Find where the given text appears and provide that cell's center as (x, y) coordinate. 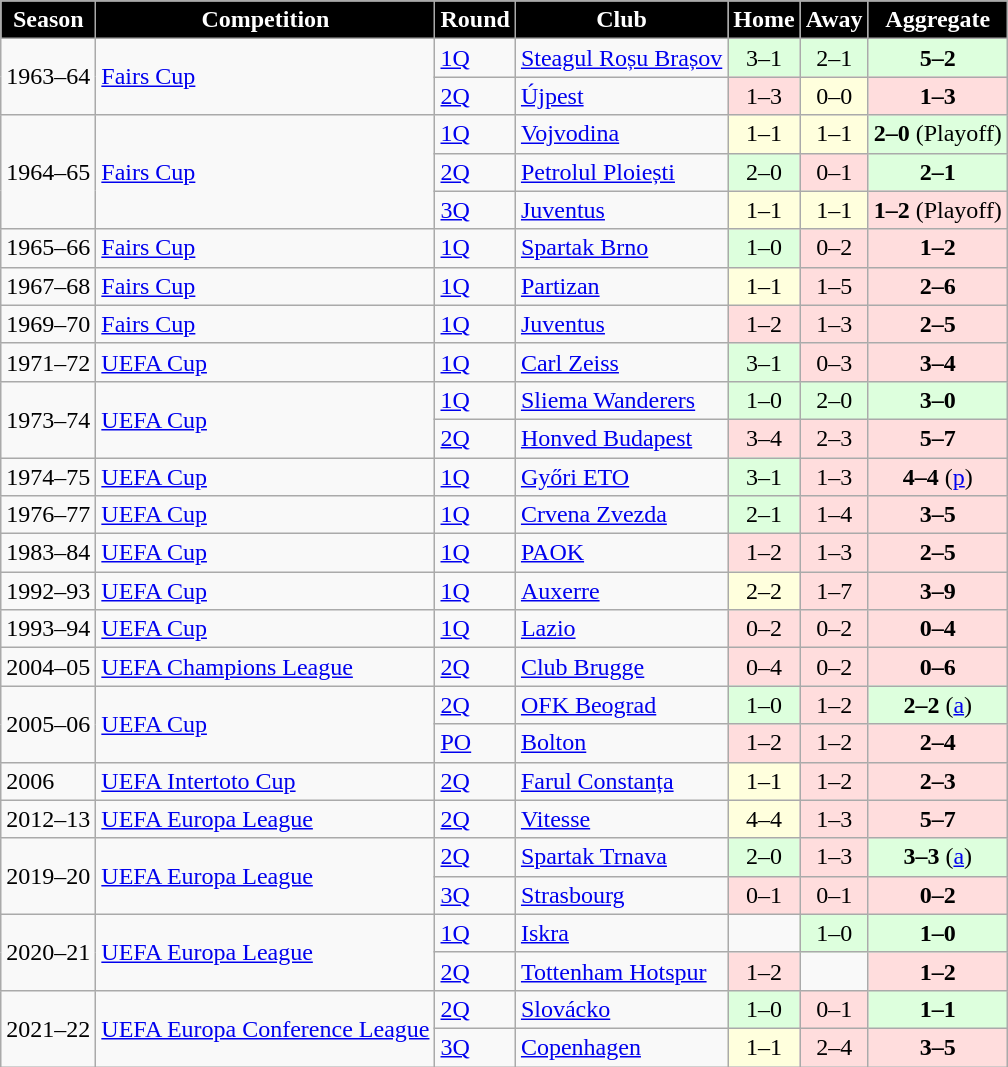
Auxerre (621, 591)
4–4 (p) (938, 477)
Tottenham Hotspur (621, 971)
Farul Constanța (621, 781)
PO (475, 743)
UEFA Intertoto Cup (266, 781)
Slovácko (621, 1009)
OFK Beograd (621, 705)
Round (475, 20)
3–0 (938, 400)
1993–94 (48, 629)
Steagul Roșu Brașov (621, 58)
Iskra (621, 933)
1976–77 (48, 515)
2006 (48, 781)
Club (621, 20)
1992–93 (48, 591)
1983–84 (48, 553)
Crvena Zvezda (621, 515)
2–2 (764, 591)
2020–21 (48, 952)
1969–70 (48, 324)
4–4 (764, 819)
Sliema Wanderers (621, 400)
1–4 (834, 515)
1–2 (Playoff) (938, 210)
1964–65 (48, 172)
Vojvodina (621, 134)
Vitesse (621, 819)
2–0 (Playoff) (938, 134)
Lazio (621, 629)
3–9 (938, 591)
1–5 (834, 286)
5–2 (938, 58)
3–3 (a) (938, 857)
Competition (266, 20)
UEFA Champions League (266, 667)
UEFA Europa Conference League (266, 1028)
2–6 (938, 286)
1963–64 (48, 77)
Away (834, 20)
Partizan (621, 286)
1974–75 (48, 477)
Strasbourg (621, 895)
Honved Budapest (621, 438)
Bolton (621, 743)
2012–13 (48, 819)
1–7 (834, 591)
Home (764, 20)
Club Brugge (621, 667)
Season (48, 20)
Spartak Trnava (621, 857)
Carl Zeiss (621, 362)
Győri ETO (621, 477)
Aggregate (938, 20)
0–3 (834, 362)
1973–74 (48, 419)
2005–06 (48, 724)
2021–22 (48, 1028)
PAOK (621, 553)
Újpest (621, 96)
Copenhagen (621, 1047)
2–2 (a) (938, 705)
2019–20 (48, 876)
0–6 (938, 667)
1965–66 (48, 248)
0–0 (834, 96)
2004–05 (48, 667)
Petrolul Ploiești (621, 172)
1971–72 (48, 362)
Spartak Brno (621, 248)
1967–68 (48, 286)
